Return the [X, Y] coordinate for the center point of the cell that contains the specified text.  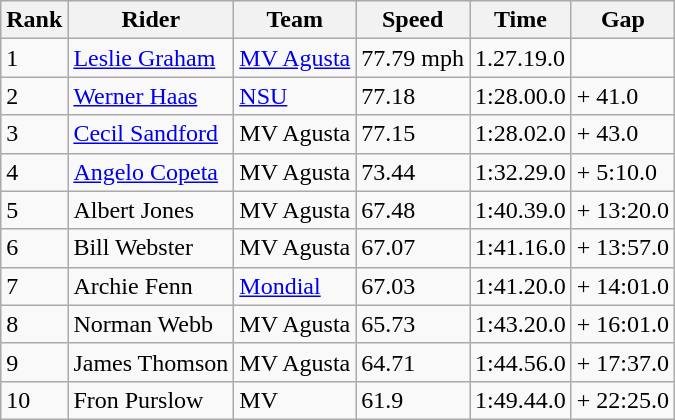
Angelo Copeta [151, 172]
2 [34, 96]
Albert Jones [151, 210]
1:44.56.0 [521, 362]
65.73 [413, 324]
Gap [622, 20]
Team [295, 20]
1:43.20.0 [521, 324]
Speed [413, 20]
67.48 [413, 210]
Fron Purslow [151, 400]
1:40.39.0 [521, 210]
+ 13:57.0 [622, 248]
61.9 [413, 400]
+ 41.0 [622, 96]
+ 13:20.0 [622, 210]
5 [34, 210]
1:49.44.0 [521, 400]
4 [34, 172]
Werner Haas [151, 96]
+ 16:01.0 [622, 324]
Archie Fenn [151, 286]
Leslie Graham [151, 58]
James Thomson [151, 362]
7 [34, 286]
Time [521, 20]
+ 22:25.0 [622, 400]
+ 17:37.0 [622, 362]
+ 14:01.0 [622, 286]
1:41.20.0 [521, 286]
64.71 [413, 362]
Bill Webster [151, 248]
67.03 [413, 286]
Rider [151, 20]
+ 43.0 [622, 134]
1.27.19.0 [521, 58]
Rank [34, 20]
77.15 [413, 134]
Norman Webb [151, 324]
+ 5:10.0 [622, 172]
9 [34, 362]
3 [34, 134]
1:32.29.0 [521, 172]
77.79 mph [413, 58]
67.07 [413, 248]
Cecil Sandford [151, 134]
6 [34, 248]
NSU [295, 96]
MV [295, 400]
1:28.00.0 [521, 96]
77.18 [413, 96]
1 [34, 58]
73.44 [413, 172]
1:28.02.0 [521, 134]
10 [34, 400]
1:41.16.0 [521, 248]
Mondial [295, 286]
8 [34, 324]
